Pinpoint the cell where the given text exists, returning its (x, y) midpoint coordinate. 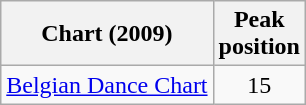
Peakposition (259, 34)
15 (259, 85)
Belgian Dance Chart (107, 85)
Chart (2009) (107, 34)
